For the text-containing cell, return its midpoint in [X, Y] coordinate format. 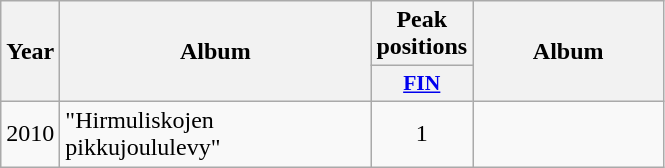
FIN [422, 84]
1 [422, 134]
"Hirmuliskojen pikkujoululevy" [216, 134]
Year [30, 52]
2010 [30, 134]
Peak positions [422, 34]
